Determine the [x, y] coordinate at the center of the cell enclosing the given text.  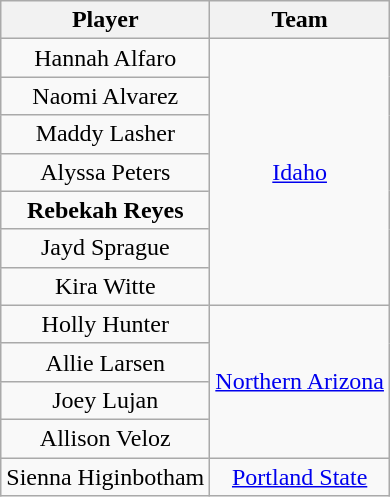
Idaho [300, 172]
Portland State [300, 477]
Maddy Lasher [106, 134]
Team [300, 20]
Allie Larsen [106, 362]
Rebekah Reyes [106, 210]
Allison Veloz [106, 438]
Naomi Alvarez [106, 96]
Player [106, 20]
Alyssa Peters [106, 172]
Jayd Sprague [106, 248]
Sienna Higinbotham [106, 477]
Kira Witte [106, 286]
Holly Hunter [106, 324]
Joey Lujan [106, 400]
Hannah Alfaro [106, 58]
Northern Arizona [300, 381]
